Detect which cell encompasses the target text, then output its [x, y] center coordinate. 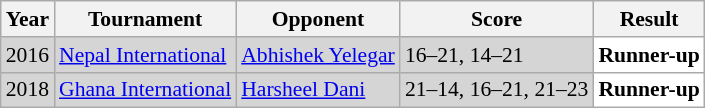
Opponent [318, 19]
Result [648, 19]
2018 [28, 90]
Score [497, 19]
16–21, 14–21 [497, 55]
Year [28, 19]
2016 [28, 55]
Abhishek Yelegar [318, 55]
Ghana International [145, 90]
Harsheel Dani [318, 90]
Nepal International [145, 55]
21–14, 16–21, 21–23 [497, 90]
Tournament [145, 19]
